Find where the given text appears and provide that cell's center as (X, Y) coordinate. 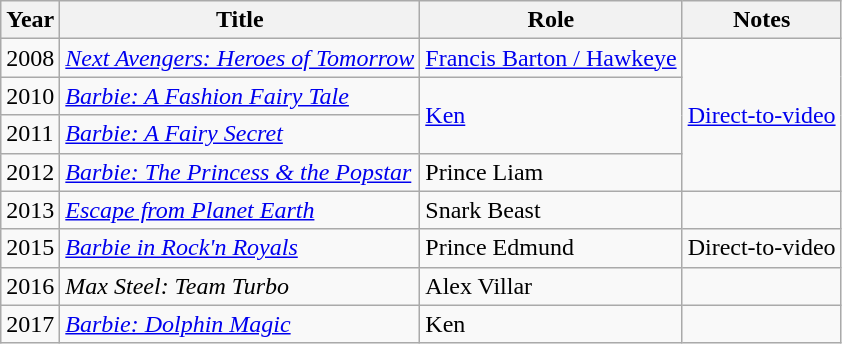
Year (30, 20)
Barbie: Dolphin Magic (240, 324)
Title (240, 20)
Barbie: A Fairy Secret (240, 134)
2008 (30, 58)
Notes (762, 20)
Barbie: The Princess & the Popstar (240, 172)
Max Steel: Team Turbo (240, 286)
2011 (30, 134)
2016 (30, 286)
Next Avengers: Heroes of Tomorrow (240, 58)
2012 (30, 172)
Escape from Planet Earth (240, 210)
2010 (30, 96)
Francis Barton / Hawkeye (551, 58)
Role (551, 20)
Prince Edmund (551, 248)
Alex Villar (551, 286)
2015 (30, 248)
Snark Beast (551, 210)
Barbie: A Fashion Fairy Tale (240, 96)
2013 (30, 210)
Prince Liam (551, 172)
Barbie in Rock'n Royals (240, 248)
2017 (30, 324)
